Scan for the cell matching the given text and deliver its (x, y) coordinate at center. 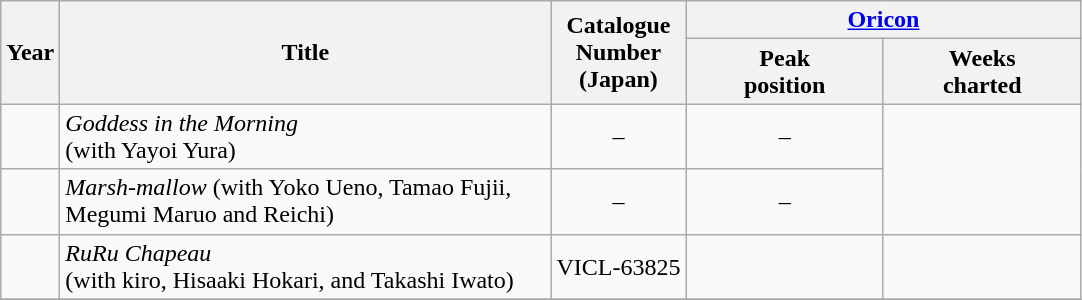
Catalogue Number (Japan) (618, 52)
Year (30, 52)
Weeks charted (982, 72)
Marsh-mallow (with Yoko Ueno, Tamao Fujii, Megumi Maruo and Reichi) (306, 202)
Peakposition (785, 72)
VICL-63825 (618, 266)
Goddess in the Morning(with Yayoi Yura) (306, 136)
Title (306, 52)
Oricon (884, 20)
RuRu Chapeau(with kiro, Hisaaki Hokari, and Takashi Iwato) (306, 266)
